Detect which cell encompasses the target text, then output its (x, y) center coordinate. 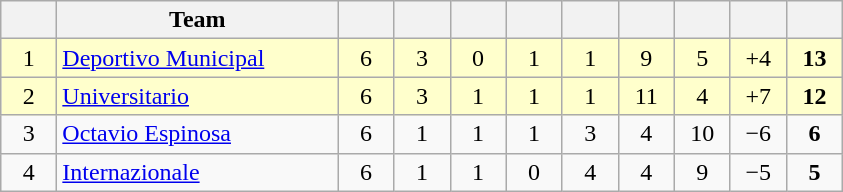
Team (198, 20)
−5 (758, 172)
13 (814, 58)
+7 (758, 96)
−6 (758, 134)
2 (29, 96)
+4 (758, 58)
Octavio Espinosa (198, 134)
11 (646, 96)
Universitario (198, 96)
Deportivo Municipal (198, 58)
12 (814, 96)
Internazionale (198, 172)
10 (702, 134)
